Return the [x, y] coordinate for the center point of the cell that contains the specified text.  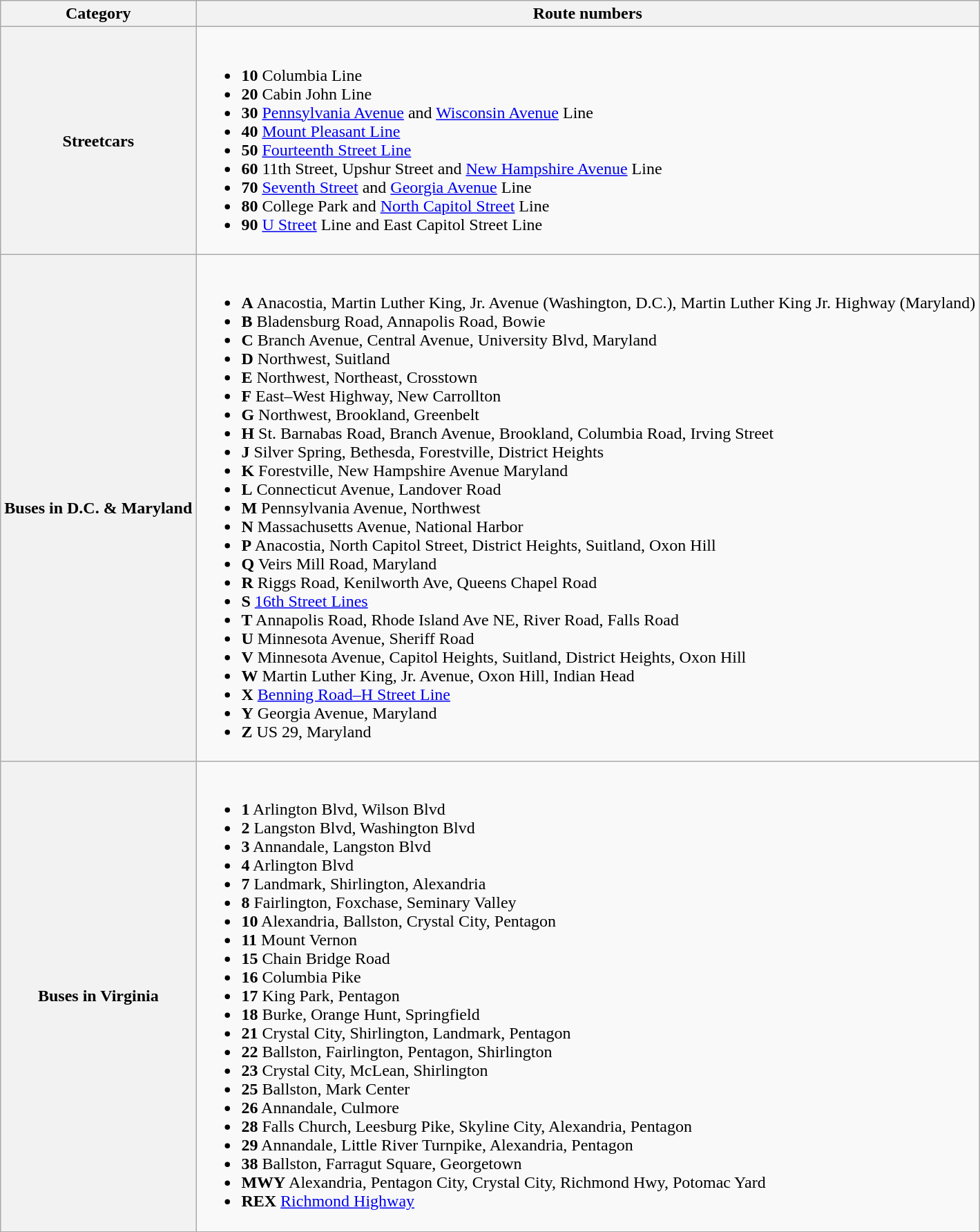
Buses in Virginia [98, 996]
Streetcars [98, 141]
Route numbers [588, 14]
Buses in D.C. & Maryland [98, 508]
Category [98, 14]
